For the text-containing cell, return its midpoint in (X, Y) coordinate format. 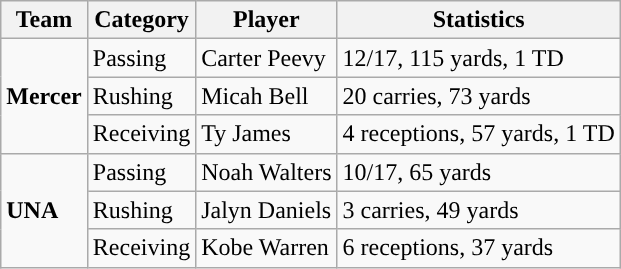
4 receptions, 57 yards, 1 TD (478, 134)
6 receptions, 37 yards (478, 248)
Ty James (266, 134)
Statistics (478, 20)
Micah Bell (266, 96)
Player (266, 20)
Category (141, 20)
Jalyn Daniels (266, 210)
Mercer (44, 96)
Noah Walters (266, 172)
Team (44, 20)
10/17, 65 yards (478, 172)
Carter Peevy (266, 58)
UNA (44, 210)
20 carries, 73 yards (478, 96)
3 carries, 49 yards (478, 210)
12/17, 115 yards, 1 TD (478, 58)
Kobe Warren (266, 248)
